Scan for the cell matching the given text and deliver its [X, Y] coordinate at center. 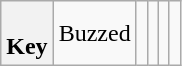
Buzzed [94, 34]
Key [27, 34]
